Determine the (x, y) coordinate at the center of the cell enclosing the given text.  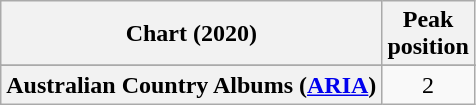
Australian Country Albums (ARIA) (192, 85)
2 (428, 85)
Peakposition (428, 34)
Chart (2020) (192, 34)
